From the cell containing the given text, extract its center point as [X, Y] coordinate. 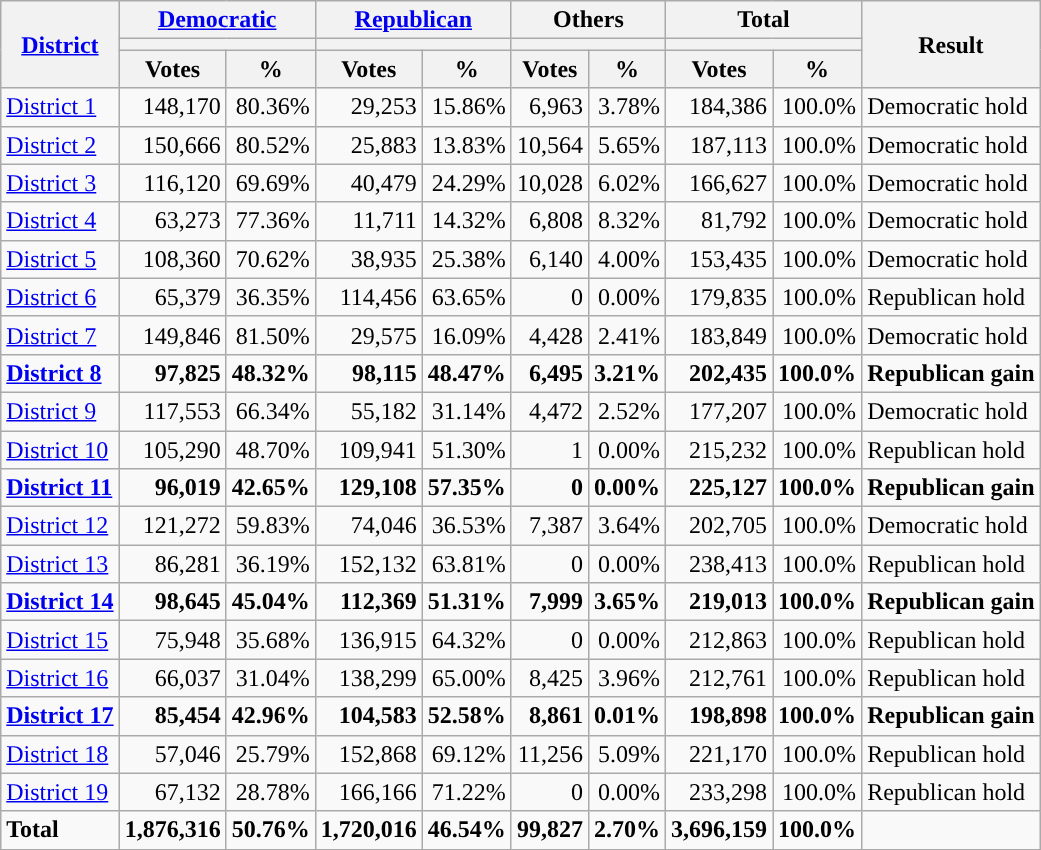
48.47% [466, 373]
36.35% [270, 297]
64.32% [466, 640]
221,170 [718, 754]
80.52% [270, 145]
179,835 [718, 297]
4.00% [626, 259]
51.30% [466, 449]
153,435 [718, 259]
48.70% [270, 449]
138,299 [368, 678]
85,454 [172, 716]
6,963 [550, 107]
48.32% [270, 373]
36.19% [270, 564]
3.65% [626, 602]
152,868 [368, 754]
99,827 [550, 830]
25.38% [466, 259]
81,792 [718, 221]
29,253 [368, 107]
63.81% [466, 564]
3.96% [626, 678]
114,456 [368, 297]
105,290 [172, 449]
6,808 [550, 221]
District 16 [60, 678]
6.02% [626, 183]
152,132 [368, 564]
46.54% [466, 830]
225,127 [718, 488]
3,696,159 [718, 830]
7,999 [550, 602]
2.52% [626, 411]
25,883 [368, 145]
116,120 [172, 183]
202,435 [718, 373]
24.29% [466, 183]
District 15 [60, 640]
51.31% [466, 602]
7,387 [550, 526]
96,019 [172, 488]
108,360 [172, 259]
2.41% [626, 335]
183,849 [718, 335]
187,113 [718, 145]
4,428 [550, 335]
71.22% [466, 792]
66.34% [270, 411]
11,256 [550, 754]
233,298 [718, 792]
31.14% [466, 411]
40,479 [368, 183]
Republican [413, 20]
District 10 [60, 449]
86,281 [172, 564]
45.04% [270, 602]
District 2 [60, 145]
36.53% [466, 526]
184,386 [718, 107]
67,132 [172, 792]
109,941 [368, 449]
80.36% [270, 107]
8,861 [550, 716]
District 6 [60, 297]
15.86% [466, 107]
63,273 [172, 221]
District 14 [60, 602]
75,948 [172, 640]
77.36% [270, 221]
202,705 [718, 526]
38,935 [368, 259]
13.83% [466, 145]
219,013 [718, 602]
129,108 [368, 488]
1,876,316 [172, 830]
57.35% [466, 488]
14.32% [466, 221]
District 4 [60, 221]
52.58% [466, 716]
District 11 [60, 488]
2.70% [626, 830]
98,115 [368, 373]
6,495 [550, 373]
Others [588, 20]
4,472 [550, 411]
81.50% [270, 335]
148,170 [172, 107]
District 18 [60, 754]
212,761 [718, 678]
District 19 [60, 792]
8,425 [550, 678]
1 [550, 449]
63.65% [466, 297]
97,825 [172, 373]
District 1 [60, 107]
136,915 [368, 640]
69.12% [466, 754]
District 3 [60, 183]
150,666 [172, 145]
50.76% [270, 830]
District 13 [60, 564]
65.00% [466, 678]
8.32% [626, 221]
11,711 [368, 221]
98,645 [172, 602]
149,846 [172, 335]
Democratic [217, 20]
District 7 [60, 335]
212,863 [718, 640]
238,413 [718, 564]
70.62% [270, 259]
District 5 [60, 259]
74,046 [368, 526]
5.65% [626, 145]
215,232 [718, 449]
District 9 [60, 411]
55,182 [368, 411]
42.96% [270, 716]
District [60, 44]
28.78% [270, 792]
29,575 [368, 335]
57,046 [172, 754]
112,369 [368, 602]
42.65% [270, 488]
1,720,016 [368, 830]
35.68% [270, 640]
166,166 [368, 792]
5.09% [626, 754]
31.04% [270, 678]
69.69% [270, 183]
198,898 [718, 716]
District 17 [60, 716]
District 8 [60, 373]
65,379 [172, 297]
3.64% [626, 526]
10,028 [550, 183]
16.09% [466, 335]
59.83% [270, 526]
0.01% [626, 716]
166,627 [718, 183]
177,207 [718, 411]
3.78% [626, 107]
121,272 [172, 526]
6,140 [550, 259]
104,583 [368, 716]
117,553 [172, 411]
66,037 [172, 678]
District 12 [60, 526]
Result [951, 44]
3.21% [626, 373]
10,564 [550, 145]
25.79% [270, 754]
